Capture the cell that displays the provided text and extract its (x, y) central coordinate. 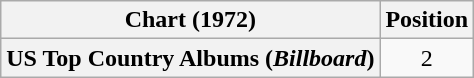
Position (427, 20)
Chart (1972) (190, 20)
2 (427, 58)
US Top Country Albums (Billboard) (190, 58)
